Capture the cell that displays the provided text and extract its (x, y) central coordinate. 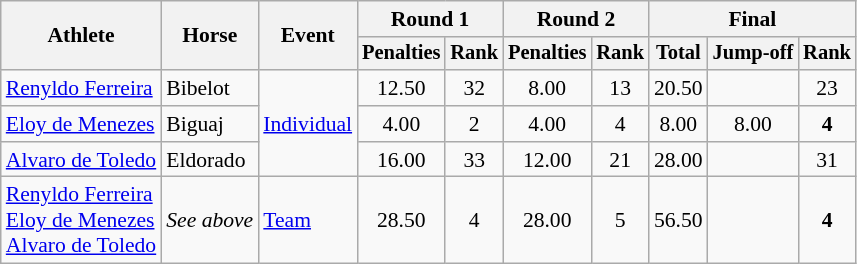
33 (474, 160)
Horse (210, 36)
56.50 (678, 220)
21 (620, 160)
32 (474, 88)
2 (474, 124)
Team (308, 220)
Round 2 (576, 19)
Bibelot (210, 88)
Alvaro de Toledo (81, 160)
Renyldo Ferreira (81, 88)
28.50 (401, 220)
Eldorado (210, 160)
20.50 (678, 88)
Eloy de Menezes (81, 124)
Biguaj (210, 124)
12.50 (401, 88)
Renyldo FerreiraEloy de MenezesAlvaro de Toledo (81, 220)
Round 1 (430, 19)
23 (827, 88)
12.00 (547, 160)
5 (620, 220)
Athlete (81, 36)
13 (620, 88)
Final (752, 19)
See above (210, 220)
Total (678, 54)
31 (827, 160)
Event (308, 36)
Jump-off (754, 54)
16.00 (401, 160)
Individual (308, 124)
